Determine the [x, y] coordinate at the center of the cell enclosing the given text.  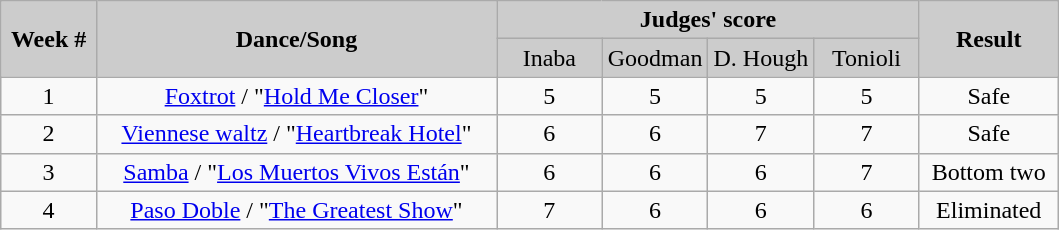
Bottom two [988, 172]
D. Hough [761, 58]
Judges' score [708, 20]
Eliminated [988, 210]
Tonioli [867, 58]
1 [49, 96]
Goodman [655, 58]
2 [49, 134]
Week # [49, 39]
Foxtrot / "Hold Me Closer" [296, 96]
3 [49, 172]
Inaba [549, 58]
4 [49, 210]
Paso Doble / "The Greatest Show" [296, 210]
Dance/Song [296, 39]
Samba / "Los Muertos Vivos Están" [296, 172]
Result [988, 39]
Viennese waltz / "Heartbreak Hotel" [296, 134]
